Return the (x, y) coordinate for the center point of the cell that contains the specified text.  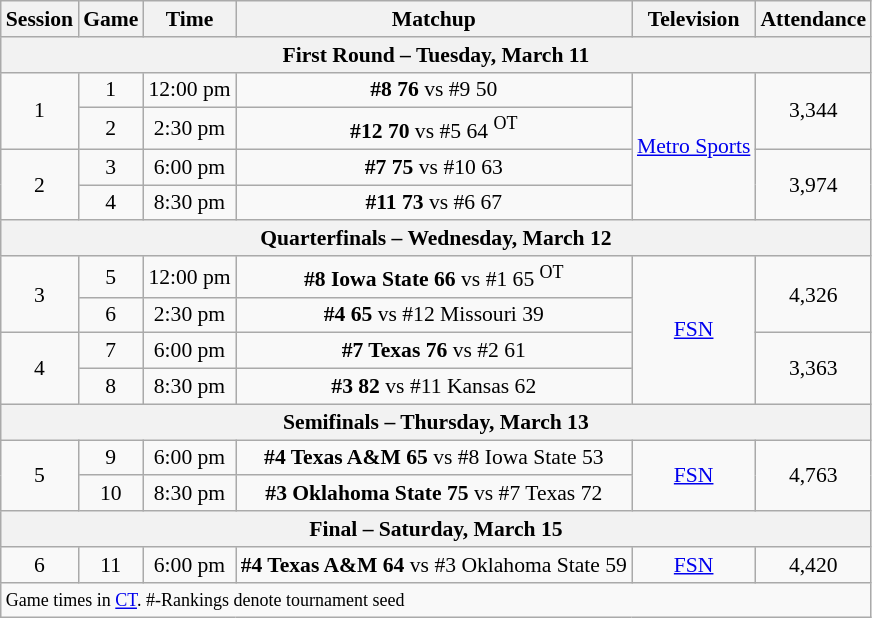
#3 Oklahoma State 75 vs #7 Texas 72 (434, 494)
3,363 (813, 368)
#3 82 vs #11 Kansas 62 (434, 387)
#7 Texas 76 vs #2 61 (434, 351)
3,344 (813, 110)
Metro Sports (694, 146)
#8 Iowa State 66 vs #1 65 OT (434, 276)
#11 73 vs #6 67 (434, 203)
4,420 (813, 565)
#4 Texas A&M 65 vs #8 Iowa State 53 (434, 458)
Matchup (434, 19)
Attendance (813, 19)
4,326 (813, 294)
#8 76 vs #9 50 (434, 90)
4,763 (813, 476)
3,974 (813, 184)
Session (40, 19)
10 (110, 494)
8 (110, 387)
#4 Texas A&M 64 vs #3 Oklahoma State 59 (434, 565)
#12 70 vs #5 64 OT (434, 128)
Quarterfinals – Wednesday, March 12 (436, 239)
Game (110, 19)
First Round – Tuesday, March 11 (436, 55)
Television (694, 19)
9 (110, 458)
11 (110, 565)
Semifinals – Thursday, March 13 (436, 422)
7 (110, 351)
#4 65 vs #12 Missouri 39 (434, 316)
Time (189, 19)
Final – Saturday, March 15 (436, 529)
#7 75 vs #10 63 (434, 167)
